Detect which cell encompasses the target text, then output its [X, Y] center coordinate. 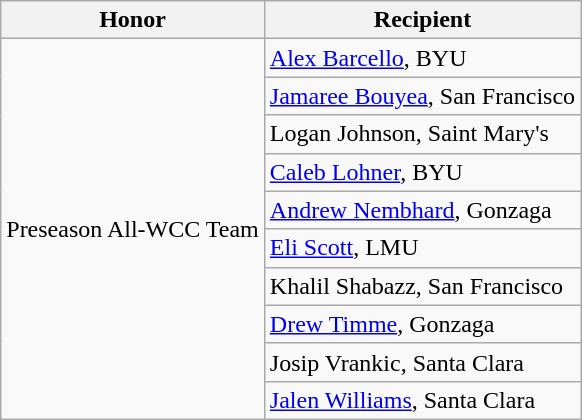
Jamaree Bouyea, San Francisco [422, 96]
Caleb Lohner, BYU [422, 172]
Khalil Shabazz, San Francisco [422, 286]
Jalen Williams, Santa Clara [422, 400]
Recipient [422, 20]
Logan Johnson, Saint Mary's [422, 134]
Josip Vrankic, Santa Clara [422, 362]
Eli Scott, LMU [422, 248]
Drew Timme, Gonzaga [422, 324]
Andrew Nembhard, Gonzaga [422, 210]
Honor [133, 20]
Preseason All-WCC Team [133, 230]
Alex Barcello, BYU [422, 58]
